Output the (X, Y) coordinate of the center of the cell containing the given text.  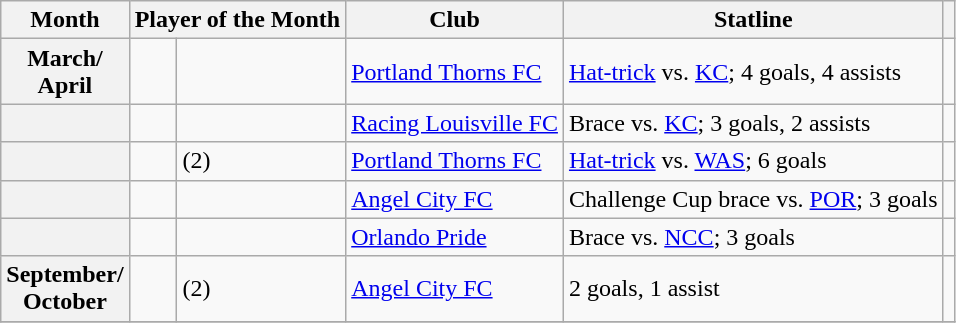
March/April (65, 72)
Brace vs. NCC; 3 goals (753, 237)
September/October (65, 288)
Hat-trick vs. KC; 4 goals, 4 assists (753, 72)
Player of the Month (238, 20)
2 goals, 1 assist (753, 288)
Orlando Pride (455, 237)
Hat-trick vs. WAS; 6 goals (753, 161)
Racing Louisville FC (455, 123)
Statline (753, 20)
Brace vs. KC; 3 goals, 2 assists (753, 123)
Month (65, 20)
Club (455, 20)
Challenge Cup brace vs. POR; 3 goals (753, 199)
